Pinpoint the cell where the given text exists, returning its [x, y] midpoint coordinate. 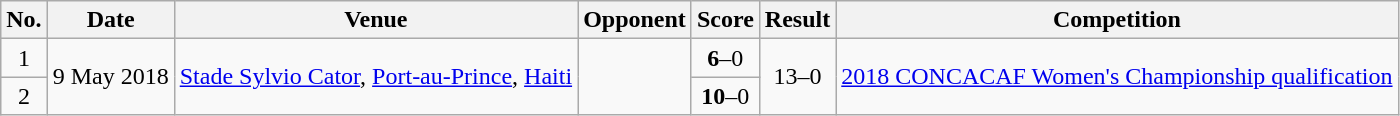
1 [24, 58]
2018 CONCACAF Women's Championship qualification [1117, 77]
13–0 [797, 77]
Result [797, 20]
10–0 [725, 96]
6–0 [725, 58]
No. [24, 20]
Date [110, 20]
2 [24, 96]
9 May 2018 [110, 77]
Venue [376, 20]
Score [725, 20]
Stade Sylvio Cator, Port-au-Prince, Haiti [376, 77]
Competition [1117, 20]
Opponent [635, 20]
